Output the [X, Y] coordinate of the center of the cell containing the given text.  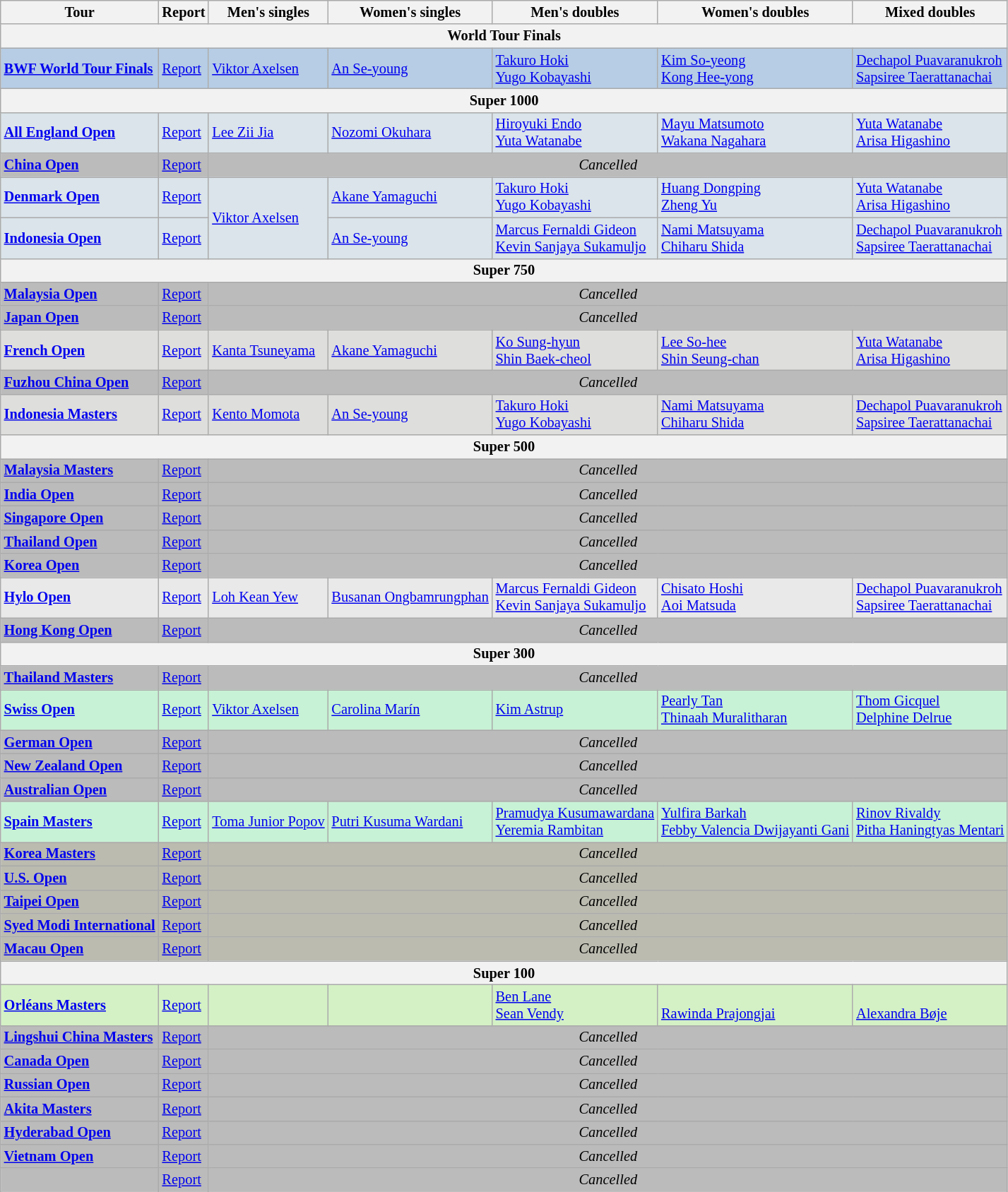
Chisato Hoshi Aoi Matsuda [755, 597]
Super 500 [504, 447]
Macau Open [80, 949]
Syed Modi International [80, 925]
Canada Open [80, 1061]
Super 1000 [504, 100]
Super 100 [504, 973]
Men's singles [268, 12]
Hong Kong Open [80, 630]
Japan Open [80, 318]
Busanan Ongbamrungphan [410, 597]
Women's singles [410, 12]
Men's doubles [575, 12]
Tour [80, 12]
Yulfira Barkah Febby Valencia Dwijayanti Gani [755, 822]
Hylo Open [80, 597]
Russian Open [80, 1085]
Akita Masters [80, 1109]
Mixed doubles [930, 12]
Kanta Tsuneyama [268, 350]
Taipei Open [80, 902]
Vietnam Open [80, 1156]
Orléans Masters [80, 1005]
New Zealand Open [80, 765]
Toma Junior Popov [268, 822]
Thailand Open [80, 542]
Ko Sung-hyun Shin Baek-cheol [575, 350]
Korea Masters [80, 854]
Indonesia Masters [80, 415]
Huang Dongping Zheng Yu [755, 197]
Indonesia Open [80, 238]
Ben Lane Sean Vendy [575, 1005]
Spain Masters [80, 822]
Lee Zii Jia [268, 133]
Thailand Masters [80, 677]
Malaysia Masters [80, 470]
U.S. Open [80, 878]
All England Open [80, 133]
Pearly Tan Thinaah Muralitharan [755, 710]
Kento Momota [268, 415]
German Open [80, 742]
Rawinda Prajongjai [755, 1005]
India Open [80, 494]
Putri Kusuma Wardani [410, 822]
Nozomi Okuhara [410, 133]
Hyderabad Open [80, 1133]
Singapore Open [80, 518]
Super 750 [504, 270]
Super 300 [504, 654]
French Open [80, 350]
Kim Astrup [575, 710]
Lee So-hee Shin Seung-chan [755, 350]
Lingshui China Masters [80, 1037]
World Tour Finals [504, 36]
Pramudya Kusumawardana Yeremia Rambitan [575, 822]
Denmark Open [80, 197]
Women's doubles [755, 12]
Alexandra Bøje [930, 1005]
Mayu Matsumoto Wakana Nagahara [755, 133]
Thom Gicquel Delphine Delrue [930, 710]
Kim So-yeong Kong Hee-yong [755, 68]
BWF World Tour Finals [80, 68]
Carolina Marín [410, 710]
Australian Open [80, 789]
Rinov Rivaldy Pitha Haningtyas Mentari [930, 822]
Hiroyuki Endo Yuta Watanabe [575, 133]
Fuzhou China Open [80, 382]
China Open [80, 165]
Swiss Open [80, 710]
Loh Kean Yew [268, 597]
Korea Open [80, 566]
Malaysia Open [80, 294]
